Output the (x, y) coordinate of the center of the cell containing the given text.  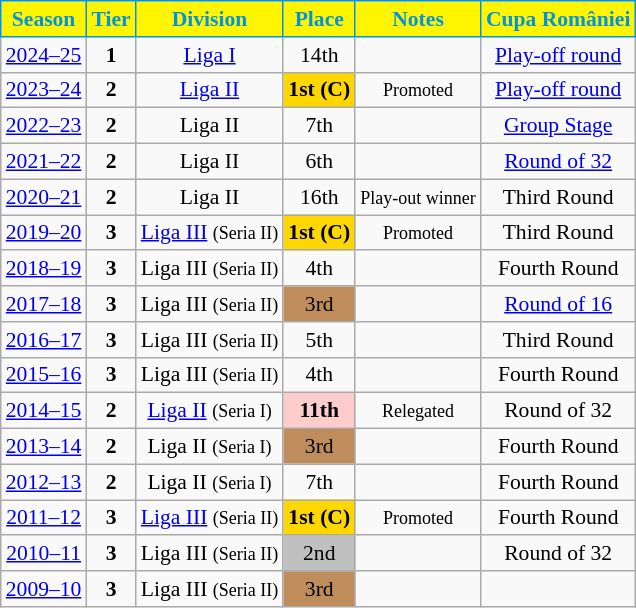
Season (44, 19)
2009–10 (44, 589)
Place (319, 19)
2018–19 (44, 269)
Cupa României (558, 19)
2019–20 (44, 233)
2023–24 (44, 90)
11th (319, 411)
Play-out winner (418, 197)
2024–25 (44, 55)
2016–17 (44, 340)
Relegated (418, 411)
2017–18 (44, 304)
Group Stage (558, 126)
2020–21 (44, 197)
Notes (418, 19)
Tier (110, 19)
2015–16 (44, 375)
2013–14 (44, 447)
2010–11 (44, 554)
2014–15 (44, 411)
Liga I (210, 55)
2022–23 (44, 126)
16th (319, 197)
5th (319, 340)
6th (319, 162)
2011–12 (44, 518)
Round of 16 (558, 304)
Division (210, 19)
2012–13 (44, 482)
14th (319, 55)
1 (110, 55)
2nd (319, 554)
2021–22 (44, 162)
